Scan for the cell matching the given text and deliver its (x, y) coordinate at center. 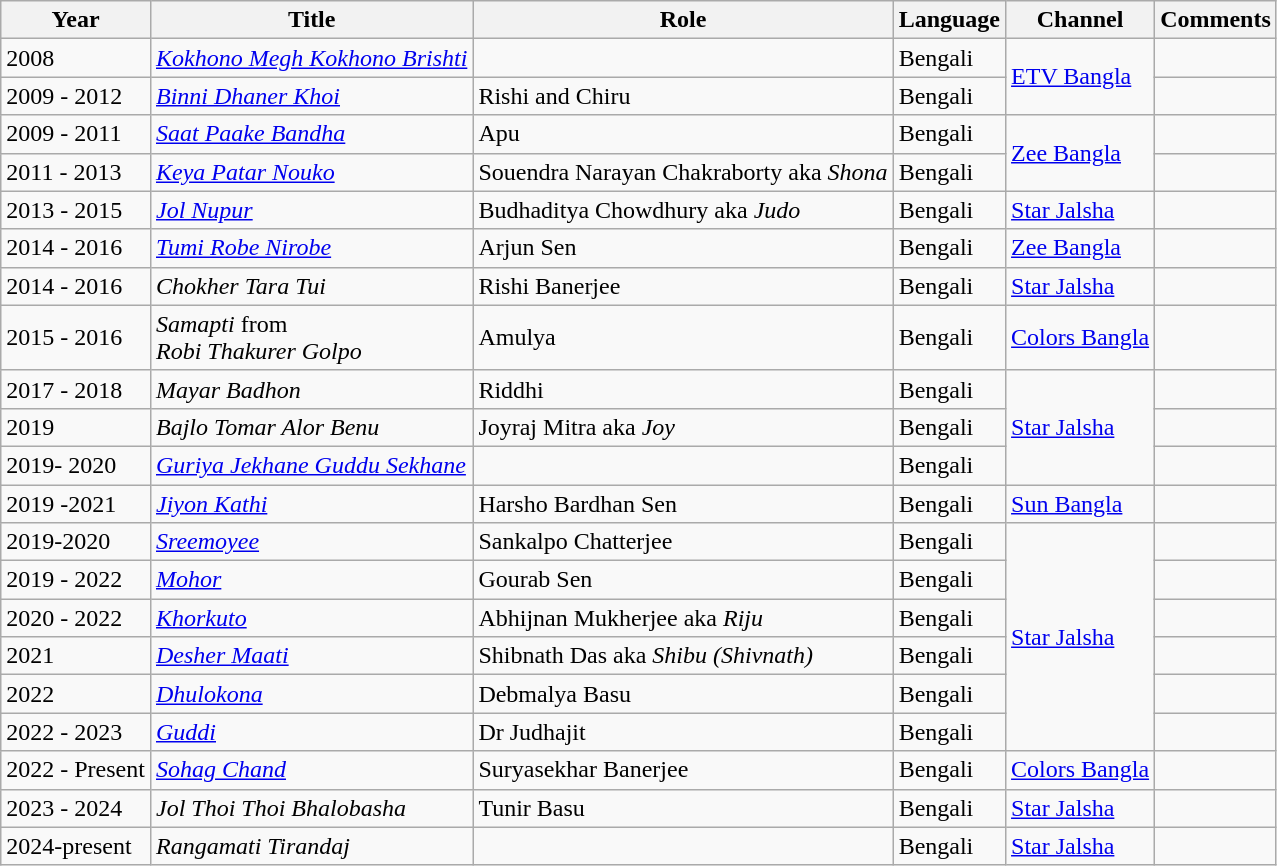
Year (76, 20)
Sun Bangla (1080, 503)
2022 - 2023 (76, 732)
2009 - 2012 (76, 96)
Tumi Robe Nirobe (311, 248)
Jol Nupur (311, 210)
Jol Thoi Thoi Bhalobasha (311, 808)
Sreemoyee (311, 542)
Language (949, 20)
Gourab Sen (683, 580)
Bajlo Tomar Alor Benu (311, 427)
2015 - 2016 (76, 338)
ETV Bangla (1080, 77)
Saat Paake Bandha (311, 134)
2011 - 2013 (76, 172)
2019-2020 (76, 542)
Arjun Sen (683, 248)
Khorkuto (311, 618)
2013 - 2015 (76, 210)
2022 (76, 694)
Shibnath Das aka Shibu (Shivnath) (683, 656)
Amulya (683, 338)
Guriya Jekhane Guddu Sekhane (311, 465)
2024-present (76, 846)
Guddi (311, 732)
Sohag Chand (311, 770)
Comments (1216, 20)
2008 (76, 58)
Harsho Bardhan Sen (683, 503)
2019 -2021 (76, 503)
Kokhono Megh Kokhono Brishti (311, 58)
Joyraj Mitra aka Joy (683, 427)
2022 - Present (76, 770)
2019- 2020 (76, 465)
2021 (76, 656)
Riddhi (683, 389)
Debmalya Basu (683, 694)
Budhaditya Chowdhury aka Judo (683, 210)
2023 - 2024 (76, 808)
Title (311, 20)
Binni Dhaner Khoi (311, 96)
Sankalpo Chatterjee (683, 542)
Rishi Banerjee (683, 286)
Tunir Basu (683, 808)
Rangamati Tirandaj (311, 846)
2019 - 2022 (76, 580)
2020 - 2022 (76, 618)
Mohor (311, 580)
Rishi and Chiru (683, 96)
Dr Judhajit (683, 732)
Role (683, 20)
Chokher Tara Tui (311, 286)
Apu (683, 134)
2009 - 2011 (76, 134)
Keya Patar Nouko (311, 172)
Dhulokona (311, 694)
Mayar Badhon (311, 389)
Abhijnan Mukherjee aka Riju (683, 618)
Channel (1080, 20)
Desher Maati (311, 656)
Jiyon Kathi (311, 503)
2019 (76, 427)
Souendra Narayan Chakraborty aka Shona (683, 172)
Samapti fromRobi Thakurer Golpo (311, 338)
Suryasekhar Banerjee (683, 770)
2017 - 2018 (76, 389)
